From the cell containing the given text, extract its center point as (X, Y) coordinate. 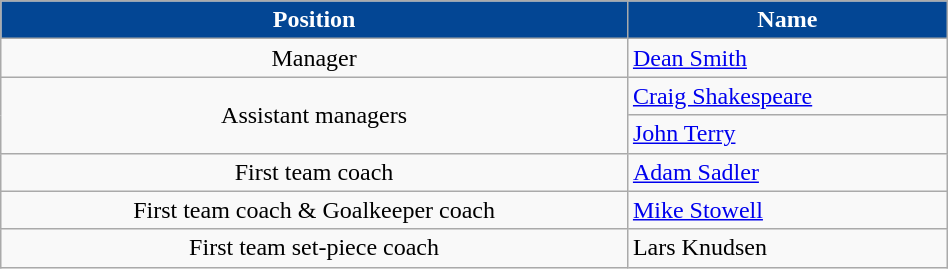
First team coach (314, 172)
Mike Stowell (787, 210)
First team set-piece coach (314, 248)
Position (314, 20)
Assistant managers (314, 115)
First team coach & Goalkeeper coach (314, 210)
Craig Shakespeare (787, 96)
Lars Knudsen (787, 248)
John Terry (787, 134)
Adam Sadler (787, 172)
Manager (314, 58)
Dean Smith (787, 58)
Name (787, 20)
